Determine the (X, Y) coordinate at the center of the cell enclosing the given text.  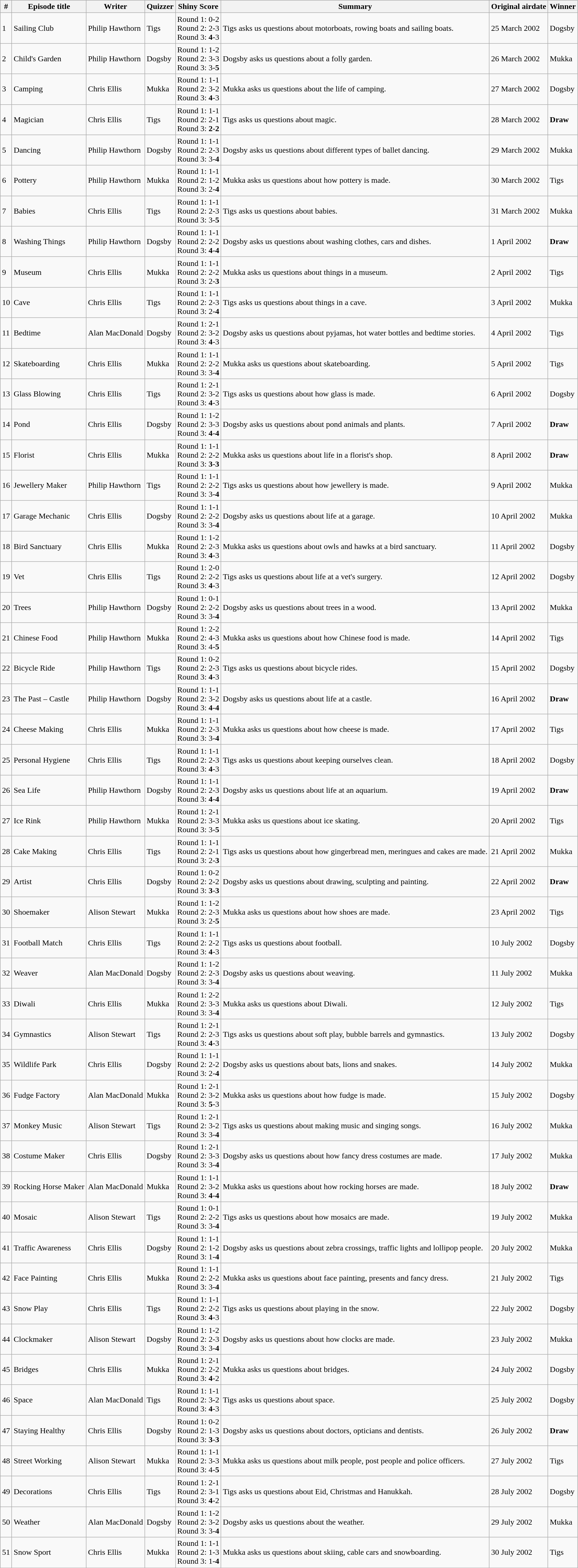
Weaver (49, 973)
25 (6, 760)
Tigs asks us questions about bicycle rides. (355, 668)
Dogsby asks us questions about life at an aquarium. (355, 790)
23 July 2002 (519, 1339)
13 (6, 394)
Diwali (49, 1004)
36 (6, 1095)
Face Painting (49, 1278)
Tigs asks us questions about how gingerbread men, meringues and cakes are made. (355, 851)
Mukka asks us questions about face painting, presents and fancy dress. (355, 1278)
Staying Healthy (49, 1431)
30 March 2002 (519, 180)
43 (6, 1308)
Tigs asks us questions about space. (355, 1400)
Mukka asks us questions about Diwali. (355, 1004)
Clockmaker (49, 1339)
Tigs asks us questions about life at a vet's surgery. (355, 577)
Mukka asks us questions about how Chinese food is made. (355, 638)
Chinese Food (49, 638)
Football Match (49, 943)
1 April 2002 (519, 241)
21 April 2002 (519, 851)
Dogsby asks us questions about trees in a wood. (355, 607)
Tigs asks us questions about magic. (355, 120)
Ice Rink (49, 821)
Pond (49, 425)
21 (6, 638)
Round 1: 2-1 Round 2: 2-2 Round 3: 4-2 (198, 1370)
Dogsby asks us questions about how fancy dress costumes are made. (355, 1156)
3 (6, 89)
Florist (49, 455)
2 (6, 59)
Dogsby asks us questions about life at a garage. (355, 516)
Washing Things (49, 241)
Mukka asks us questions about skiing, cable cars and snowboarding. (355, 1552)
29 July 2002 (519, 1522)
Round 1: 2-1 Round 2: 3-3 Round 3: 3-5 (198, 821)
Mukka asks us questions about things in a museum. (355, 272)
Snow Play (49, 1308)
30 July 2002 (519, 1552)
4 April 2002 (519, 333)
11 July 2002 (519, 973)
Tigs asks us questions about how mosaics are made. (355, 1217)
12 April 2002 (519, 577)
Fudge Factory (49, 1095)
Round 1: 0-2 Round 2: 2-2 Round 3: 3-3 (198, 882)
Tigs asks us questions about football. (355, 943)
Round 1: 1-1 Round 2: 1-2 Round 3: 2-4 (198, 180)
Round 1: 1-1 Round 2: 2-1 Round 3: 2-2 (198, 120)
2 April 2002 (519, 272)
Rocking Horse Maker (49, 1187)
Mukka asks us questions about the life of camping. (355, 89)
24 (6, 729)
28 (6, 851)
28 March 2002 (519, 120)
Tigs asks us questions about Eid, Christmas and Hanukkah. (355, 1492)
Round 1: 2-1 Round 2: 2-3 Round 3: 4-3 (198, 1034)
Camping (49, 89)
Bedtime (49, 333)
46 (6, 1400)
26 March 2002 (519, 59)
41 (6, 1247)
Round 1: 1-1 Round 2: 2-3 Round 3: 4-3 (198, 760)
23 (6, 699)
Round 1: 1-1 Round 2: 2-2 Round 3: 4-4 (198, 241)
Trees (49, 607)
48 (6, 1461)
Mukka asks us questions about bridges. (355, 1370)
37 (6, 1126)
Dogsby asks us questions about drawing, sculpting and painting. (355, 882)
16 July 2002 (519, 1126)
Dancing (49, 150)
Magician (49, 120)
Cheese Making (49, 729)
Dogsby asks us questions about bats, lions and snakes. (355, 1065)
Decorations (49, 1492)
Wildlife Park (49, 1065)
49 (6, 1492)
5 (6, 150)
Round 1: 2-0 Round 2: 2-2 Round 3: 4-3 (198, 577)
Bird Sanctuary (49, 546)
51 (6, 1552)
1 (6, 28)
Round 1: 1-1 Round 2: 2-2 Round 3: 3-3 (198, 455)
47 (6, 1431)
25 March 2002 (519, 28)
Vet (49, 577)
Original airdate (519, 7)
19 July 2002 (519, 1217)
Round 1: 1-2 Round 2: 2-3 Round 3: 2-5 (198, 912)
Round 1: 2-1 Round 2: 3-1 Round 3: 4-2 (198, 1492)
Skateboarding (49, 364)
Snow Sport (49, 1552)
Mukka asks us questions about owls and hawks at a bird sanctuary. (355, 546)
Round 1: 2-1 Round 2: 3-2 Round 3: 3-4 (198, 1126)
Sailing Club (49, 28)
10 (6, 302)
Writer (115, 7)
Bridges (49, 1370)
50 (6, 1522)
25 July 2002 (519, 1400)
Tigs asks us questions about how jewellery is made. (355, 485)
26 (6, 790)
Mosaic (49, 1217)
Pottery (49, 180)
Dogsby asks us questions about life at a castle. (355, 699)
Dogsby asks us questions about a folly garden. (355, 59)
Artist (49, 882)
30 (6, 912)
20 April 2002 (519, 821)
Tigs asks us questions about how glass is made. (355, 394)
Child's Garden (49, 59)
Summary (355, 7)
4 (6, 120)
10 July 2002 (519, 943)
15 (6, 455)
Sea Life (49, 790)
12 July 2002 (519, 1004)
Mukka asks us questions about how fudge is made. (355, 1095)
Dogsby asks us questions about weaving. (355, 973)
14 July 2002 (519, 1065)
28 July 2002 (519, 1492)
45 (6, 1370)
38 (6, 1156)
18 April 2002 (519, 760)
21 July 2002 (519, 1278)
3 April 2002 (519, 302)
Round 1: 1-2 Round 2: 3-3 Round 3: 3-5 (198, 59)
27 (6, 821)
Costume Maker (49, 1156)
Dogsby asks us questions about the weather. (355, 1522)
Dogsby asks us questions about how clocks are made. (355, 1339)
Cave (49, 302)
Dogsby asks us questions about pond animals and plants. (355, 425)
Mukka asks us questions about skateboarding. (355, 364)
Quizzer (160, 7)
35 (6, 1065)
5 April 2002 (519, 364)
Museum (49, 272)
15 July 2002 (519, 1095)
26 July 2002 (519, 1431)
Tigs asks us questions about keeping ourselves clean. (355, 760)
The Past – Castle (49, 699)
39 (6, 1187)
20 (6, 607)
11 April 2002 (519, 546)
Dogsby asks us questions about washing clothes, cars and dishes. (355, 241)
Tigs asks us questions about motorboats, rowing boats and sailing boats. (355, 28)
27 March 2002 (519, 89)
Round 1: 1-1 Round 2: 1-3 Round 3: 1-4 (198, 1552)
Monkey Music (49, 1126)
11 (6, 333)
Mukka asks us questions about ice skating. (355, 821)
31 (6, 943)
24 July 2002 (519, 1370)
Dogsby asks us questions about zebra crossings, traffic lights and lollipop people. (355, 1247)
17 April 2002 (519, 729)
Tigs asks us questions about playing in the snow. (355, 1308)
Garage Mechanic (49, 516)
Dogsby asks us questions about doctors, opticians and dentists. (355, 1431)
9 (6, 272)
Round 1: 1-2 Round 2: 3-3 Round 3: 4-4 (198, 425)
10 April 2002 (519, 516)
Weather (49, 1522)
6 (6, 180)
12 (6, 364)
Street Working (49, 1461)
Tigs asks us questions about babies. (355, 211)
9 April 2002 (519, 485)
Bicycle Ride (49, 668)
8 April 2002 (519, 455)
Dogsby asks us questions about pyjamas, hot water bottles and bedtime stories. (355, 333)
Dogsby asks us questions about different types of ballet dancing. (355, 150)
Mukka asks us questions about life in a florist's shop. (355, 455)
7 April 2002 (519, 425)
Personal Hygiene (49, 760)
Gymnastics (49, 1034)
Round 1: 1-2 Round 2: 3-2 Round 3: 3-4 (198, 1522)
29 March 2002 (519, 150)
17 (6, 516)
Traffic Awareness (49, 1247)
34 (6, 1034)
Cake Making (49, 851)
19 (6, 577)
8 (6, 241)
23 April 2002 (519, 912)
Round 1: 1-1 Round 2: 1-2 Round 3: 1-4 (198, 1247)
Round 1: 1-1 Round 2: 2-3 Round 3: 2-4 (198, 302)
Round 1: 1-2 Round 2: 2-3 Round 3: 4-3 (198, 546)
# (6, 7)
Shiny Score (198, 7)
Round 1: 2-1 Round 2: 3-2 Round 3: 5-3 (198, 1095)
Round 1: 1-1 Round 2: 2-2 Round 3: 2-4 (198, 1065)
13 July 2002 (519, 1034)
33 (6, 1004)
19 April 2002 (519, 790)
7 (6, 211)
Tigs asks us questions about making music and singing songs. (355, 1126)
Winner (562, 7)
40 (6, 1217)
16 (6, 485)
Round 1: 1-1 Round 2: 3-3 Round 3: 4-5 (198, 1461)
Round 1: 2-2 Round 2: 3-3 Round 3: 3-4 (198, 1004)
17 July 2002 (519, 1156)
Round 1: 2-2 Round 2: 4-3 Round 3: 4-5 (198, 638)
Glass Blowing (49, 394)
Jewellery Maker (49, 485)
Mukka asks us questions about how rocking horses are made. (355, 1187)
Round 1: 2-1 Round 2: 3-3 Round 3: 3-4 (198, 1156)
Tigs asks us questions about things in a cave. (355, 302)
15 April 2002 (519, 668)
32 (6, 973)
Tigs asks us questions about soft play, bubble barrels and gymnastics. (355, 1034)
Round 1: 1-1 Round 2: 2-3 Round 3: 4-4 (198, 790)
Episode title (49, 7)
Mukka asks us questions about how pottery is made. (355, 180)
Shoemaker (49, 912)
22 July 2002 (519, 1308)
18 (6, 546)
Round 1: 1-1 Round 2: 2-1 Round 3: 2-3 (198, 851)
20 July 2002 (519, 1247)
42 (6, 1278)
16 April 2002 (519, 699)
22 April 2002 (519, 882)
27 July 2002 (519, 1461)
Babies (49, 211)
18 July 2002 (519, 1187)
Mukka asks us questions about how shoes are made. (355, 912)
Mukka asks us questions about how cheese is made. (355, 729)
29 (6, 882)
14 (6, 425)
13 April 2002 (519, 607)
Round 1: 1-1 Round 2: 2-3 Round 3: 3-5 (198, 211)
Round 1: 0-2 Round 2: 1-3 Round 3: 3-3 (198, 1431)
31 March 2002 (519, 211)
Space (49, 1400)
44 (6, 1339)
22 (6, 668)
6 April 2002 (519, 394)
Mukka asks us questions about milk people, post people and police officers. (355, 1461)
14 April 2002 (519, 638)
Round 1: 1-1 Round 2: 2-2 Round 3: 2-3 (198, 272)
